Provide the (X, Y) coordinate of the cell's center where the given text is located.  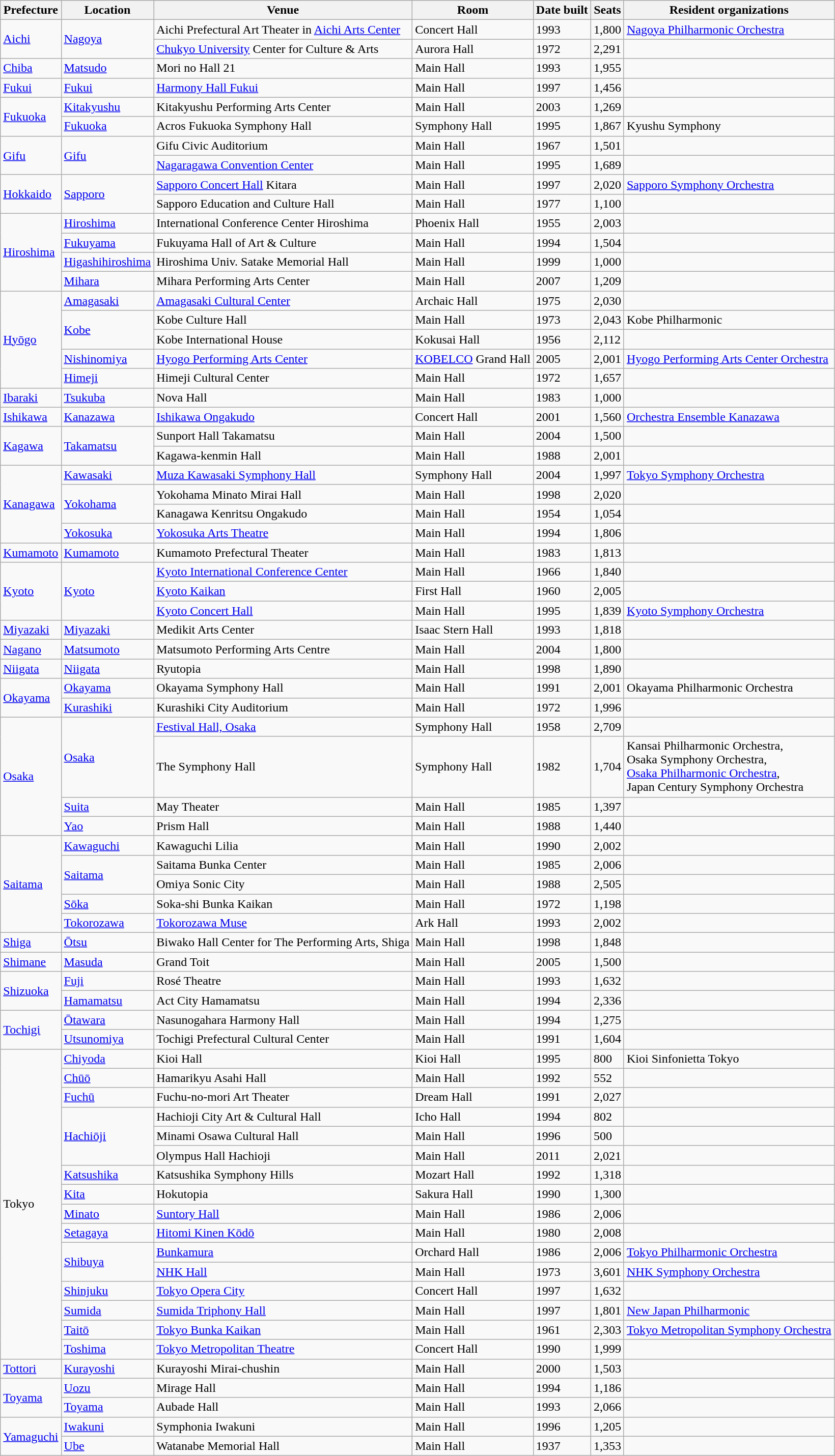
Hokutopia (283, 1194)
Tottori (31, 1368)
Kanazawa (107, 417)
1,300 (607, 1194)
Suita (107, 807)
2,005 (607, 591)
Fukuyama (107, 243)
1966 (562, 572)
Kurashiki (107, 707)
Suntory Hall (283, 1214)
Prism Hall (283, 826)
Phoenix Hall (473, 223)
Fuchu-no-mori Art Theater (283, 1097)
Higashihiroshima (107, 262)
Nishinomiya (107, 359)
Nova Hall (283, 397)
Tokyo Metropolitan Theatre (283, 1349)
2,021 (607, 1155)
Aichi Prefectural Art Theater in Aichi Arts Center (283, 30)
Medikit Arts Center (283, 630)
Yokosuka (107, 533)
Toshima (107, 1349)
1960 (562, 591)
Mihara (107, 281)
Sumida (107, 1310)
Grand Toit (283, 962)
Okayama Symphony Hall (283, 688)
1,397 (607, 807)
1,504 (607, 243)
Amagasaki Cultural Center (283, 301)
Kumamoto Prefectural Theater (283, 552)
Aichi (31, 39)
Tsukuba (107, 397)
1,440 (607, 826)
Fukuyama Hall of Art & Culture (283, 243)
1,275 (607, 1020)
Orchard Hall (473, 1252)
Shiga (31, 943)
Himeji (107, 378)
Chiyoda (107, 1059)
Orchestra Ensemble Kanazawa (729, 417)
1977 (562, 204)
802 (607, 1117)
NHK Hall (283, 1272)
Sumida Triphony Hall (283, 1310)
Location (107, 10)
Rosé Theatre (283, 981)
2,043 (607, 320)
Ryutopia (283, 669)
1,560 (607, 417)
Sakura Hall (473, 1194)
1999 (562, 262)
Tokyo (31, 1204)
1,839 (607, 611)
Mori no Hall 21 (283, 68)
1980 (562, 1233)
1,955 (607, 68)
Kita (107, 1194)
Tochigi (31, 1030)
Katsushika Symphony Hills (283, 1175)
2,112 (607, 339)
Kobe (107, 330)
Katsushika (107, 1175)
Aubade Hall (283, 1407)
Tokorozawa (107, 923)
May Theater (283, 807)
Ōtawara (107, 1020)
Sapporo Education and Culture Hall (283, 204)
1,996 (607, 707)
1,890 (607, 669)
Kioi Sinfonietta Tokyo (729, 1059)
2,003 (607, 223)
Mozart Hall (473, 1175)
1,867 (607, 126)
2,303 (607, 1330)
Hachiōji (107, 1136)
1,186 (607, 1388)
Ishikawa (31, 417)
Icho Hall (473, 1117)
2,291 (607, 49)
Resident organizations (729, 10)
1,806 (607, 533)
2,066 (607, 1407)
Hyogo Performing Arts Center (283, 359)
Shibuya (107, 1262)
1,209 (607, 281)
Date built (562, 10)
Prefecture (31, 10)
500 (607, 1136)
1,999 (607, 1349)
2,336 (607, 1001)
Hamarikyu Asahi Hall (283, 1078)
Kurashiki City Auditorium (283, 707)
1,318 (607, 1175)
1,689 (607, 165)
1,353 (607, 1446)
Sapporo Concert Hall Kitara (283, 184)
1,840 (607, 572)
Kokusai Hall (473, 339)
2003 (562, 107)
Hokkaido (31, 194)
Olympus Hall Hachioji (283, 1155)
Room (473, 10)
Kawaguchi (107, 845)
Shimane (31, 962)
Takamatsu (107, 446)
Yokohama Minato Mirai Hall (283, 494)
Masuda (107, 962)
Tokyo Symphony Orchestra (729, 475)
Symphonia Iwakuni (283, 1426)
Sōka (107, 903)
1,604 (607, 1039)
Kanagawa (31, 504)
Fuji (107, 981)
1,503 (607, 1368)
Sapporo Symphony Orchestra (729, 184)
1,269 (607, 107)
1,205 (607, 1426)
Hiroshima Univ. Satake Memorial Hall (283, 262)
Chukyo University Center for Culture & Arts (283, 49)
Kobe Culture Hall (283, 320)
Ube (107, 1446)
Ark Hall (473, 923)
1954 (562, 513)
Kyoto International Conference Center (283, 572)
Minato (107, 1214)
Kyoto Concert Hall (283, 611)
Hyogo Performing Arts Center Orchestra (729, 359)
Tochigi Prefectural Cultural Center (283, 1039)
Mihara Performing Arts Center (283, 281)
2001 (562, 417)
Tokyo Opera City (283, 1291)
Venue (283, 10)
Yokohama (107, 504)
Seats (607, 10)
1,054 (607, 513)
Sunport Hall Takamatsu (283, 436)
Archaic Hall (473, 301)
Saitama Bunka Center (283, 865)
Yamaguchi (31, 1436)
1937 (562, 1446)
Kurayoshi Mirai-chushin (283, 1368)
Tokyo Metropolitan Symphony Orchestra (729, 1330)
Kawasaki (107, 475)
1958 (562, 727)
Minami Osawa Cultural Hall (283, 1136)
Mirage Hall (283, 1388)
Festival Hall, Osaka (283, 727)
1961 (562, 1330)
1967 (562, 146)
Ishikawa Ongakudo (283, 417)
Kobe International House (283, 339)
Muza Kawasaki Symphony Hall (283, 475)
Hachioji City Art & Cultural Hall (283, 1117)
2011 (562, 1155)
1,100 (607, 204)
Hamamatsu (107, 1001)
Biwako Hall Center for The Performing Arts, Shiga (283, 943)
Shizuoka (31, 991)
2,027 (607, 1097)
1955 (562, 223)
Kansai Philharmonic Orchestra,Osaka Symphony Orchestra,Osaka Philharmonic Orchestra,Japan Century Symphony Orchestra (729, 766)
The Symphony Hall (283, 766)
Utsunomiya (107, 1039)
Sapporo (107, 194)
Act City Hamamatsu (283, 1001)
KOBELCO Grand Hall (473, 359)
Soka-shi Bunka Kaikan (283, 903)
1982 (562, 766)
Nagaragawa Convention Center (283, 165)
Himeji Cultural Center (283, 378)
Kurayoshi (107, 1368)
Kyushu Symphony (729, 126)
Nagano (31, 649)
Kanagawa Kenritsu Ongakudo (283, 513)
Matsumoto (107, 649)
1956 (562, 339)
1,657 (607, 378)
Gifu Civic Auditorium (283, 146)
1,704 (607, 766)
2,709 (607, 727)
Isaac Stern Hall (473, 630)
2,030 (607, 301)
Kyoto Kaikan (283, 591)
Taitō (107, 1330)
Kitakyushu Performing Arts Center (283, 107)
552 (607, 1078)
Iwakuni (107, 1426)
Tokorozawa Muse (283, 923)
1,813 (607, 552)
Kagawa (31, 446)
1,997 (607, 475)
1975 (562, 301)
Shinjuku (107, 1291)
Nagoya Philharmonic Orchestra (729, 30)
New Japan Philharmonic (729, 1310)
Omiya Sonic City (283, 884)
1,818 (607, 630)
Kyoto Symphony Orchestra (729, 611)
Yokosuka Arts Theatre (283, 533)
Aurora Hall (473, 49)
2007 (562, 281)
NHK Symphony Orchestra (729, 1272)
Hyōgo (31, 339)
Nagoya (107, 39)
Watanabe Memorial Hall (283, 1446)
1,198 (607, 903)
Harmony Hall Fukui (283, 88)
2000 (562, 1368)
Uozu (107, 1388)
1,501 (607, 146)
Chūō (107, 1078)
Tokyo Philharmonic Orchestra (729, 1252)
Okayama Philharmonic Orchestra (729, 688)
Kagawa-kenmin Hall (283, 455)
Matsudo (107, 68)
Kawaguchi Lilia (283, 845)
Ōtsu (107, 943)
Bunkamura (283, 1252)
2,008 (607, 1233)
Amagasaki (107, 301)
3,601 (607, 1272)
First Hall (473, 591)
2,505 (607, 884)
Acros Fukuoka Symphony Hall (283, 126)
Hitomi Kinen Kōdō (283, 1233)
Nasunogahara Harmony Hall (283, 1020)
Kobe Philharmonic (729, 320)
800 (607, 1059)
International Conference Center Hiroshima (283, 223)
Ibaraki (31, 397)
Yao (107, 826)
Matsumoto Performing Arts Centre (283, 649)
1,456 (607, 88)
Setagaya (107, 1233)
1,848 (607, 943)
Chiba (31, 68)
Fuchū (107, 1097)
Dream Hall (473, 1097)
Tokyo Bunka Kaikan (283, 1330)
Kitakyushu (107, 107)
1,801 (607, 1310)
